Output the [X, Y] coordinate of the center of the cell containing the given text.  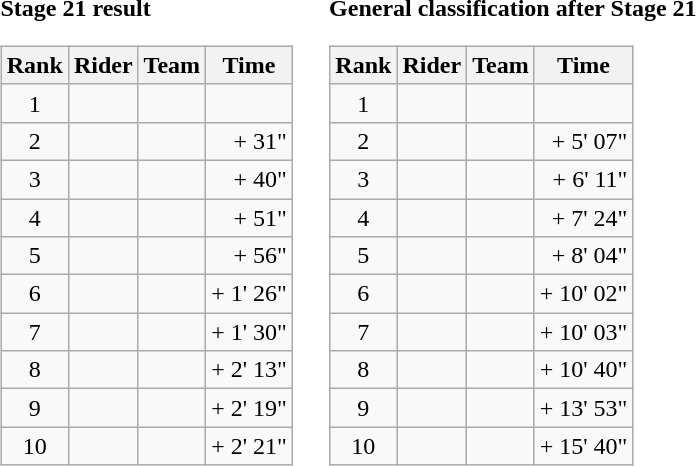
+ 13' 53" [584, 408]
+ 10' 40" [584, 370]
+ 6' 11" [584, 179]
+ 8' 04" [584, 256]
+ 7' 24" [584, 217]
+ 2' 19" [250, 408]
+ 1' 30" [250, 332]
+ 10' 02" [584, 294]
+ 5' 07" [584, 141]
+ 51" [250, 217]
+ 15' 40" [584, 446]
+ 2' 13" [250, 370]
+ 56" [250, 256]
+ 40" [250, 179]
+ 31" [250, 141]
+ 1' 26" [250, 294]
+ 10' 03" [584, 332]
+ 2' 21" [250, 446]
